Capture the cell that displays the provided text and extract its [x, y] central coordinate. 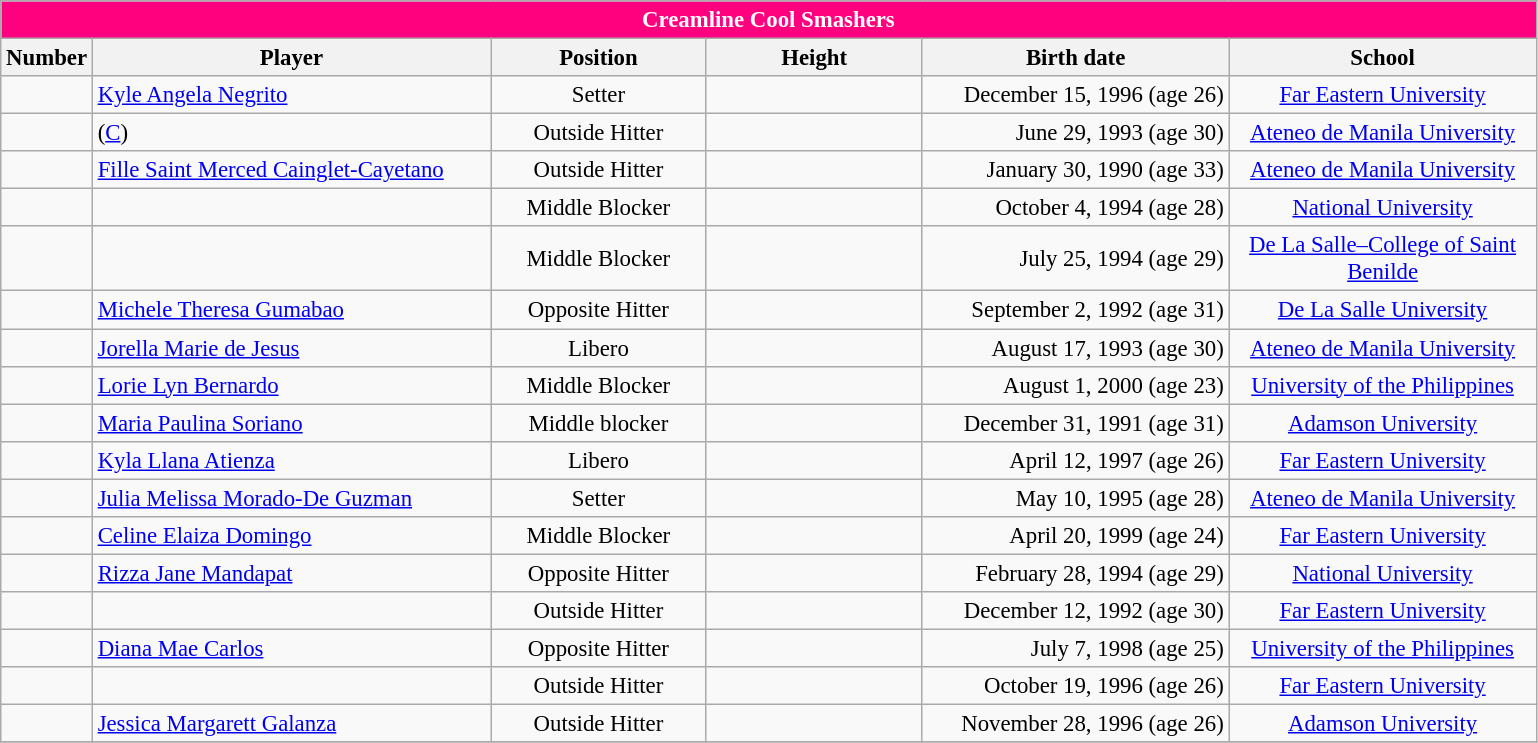
Rizza Jane Mandapat [291, 573]
December 15, 1996 (age 26) [1076, 95]
Fille Saint Merced Cainglet-Cayetano [291, 170]
Kyla Llana Atienza [291, 460]
Middle blocker [599, 423]
(C) [291, 133]
De La Salle University [1382, 310]
Jorella Marie de Jesus [291, 348]
February 28, 1994 (age 29) [1076, 573]
Number [47, 58]
Creamline Cool Smashers [768, 20]
Kyle Angela Negrito [291, 95]
Birth date [1076, 58]
Celine Elaiza Domingo [291, 536]
December 31, 1991 (age 31) [1076, 423]
July 25, 1994 (age 29) [1076, 258]
Michele Theresa Gumabao [291, 310]
July 7, 1998 (age 25) [1076, 648]
Maria Paulina Soriano [291, 423]
Position [599, 58]
August 17, 1993 (age 30) [1076, 348]
Julia Melissa Morado-De Guzman [291, 498]
Height [814, 58]
October 19, 1996 (age 26) [1076, 686]
October 4, 1994 (age 28) [1076, 208]
May 10, 1995 (age 28) [1076, 498]
December 12, 1992 (age 30) [1076, 611]
September 2, 1992 (age 31) [1076, 310]
January 30, 1990 (age 33) [1076, 170]
Player [291, 58]
August 1, 2000 (age 23) [1076, 385]
Diana Mae Carlos [291, 648]
April 20, 1999 (age 24) [1076, 536]
School [1382, 58]
November 28, 1996 (age 26) [1076, 724]
Lorie Lyn Bernardo [291, 385]
Jessica Margarett Galanza [291, 724]
June 29, 1993 (age 30) [1076, 133]
April 12, 1997 (age 26) [1076, 460]
De La Salle–College of Saint Benilde [1382, 258]
